Scan for the cell matching the given text and deliver its [x, y] coordinate at center. 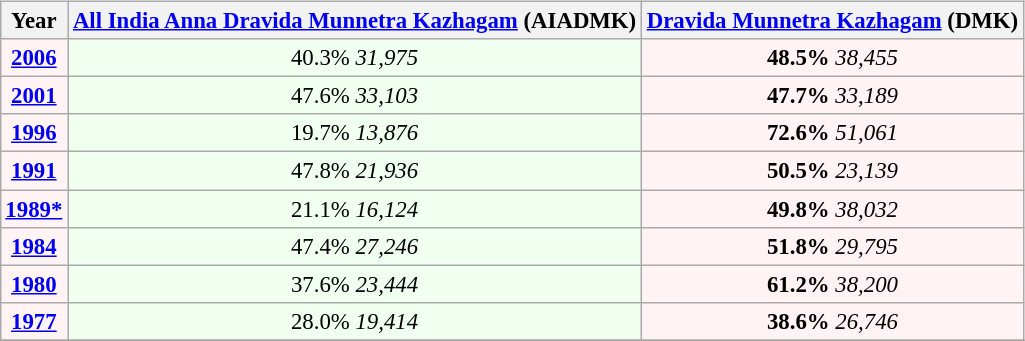
1977 [34, 321]
1980 [34, 284]
21.1% 16,124 [355, 209]
Year [34, 21]
49.8% 38,032 [832, 209]
28.0% 19,414 [355, 321]
1989* [34, 209]
47.8% 21,936 [355, 171]
50.5% 23,139 [832, 171]
All India Anna Dravida Munnetra Kazhagam (AIADMK) [355, 21]
72.6% 51,061 [832, 133]
2006 [34, 58]
1991 [34, 171]
1996 [34, 133]
40.3% 31,975 [355, 58]
38.6% 26,746 [832, 321]
61.2% 38,200 [832, 284]
2001 [34, 96]
48.5% 38,455 [832, 58]
51.8% 29,795 [832, 246]
Dravida Munnetra Kazhagam (DMK) [832, 21]
1984 [34, 246]
47.7% 33,189 [832, 96]
47.4% 27,246 [355, 246]
19.7% 13,876 [355, 133]
37.6% 23,444 [355, 284]
47.6% 33,103 [355, 96]
